Detect which cell encompasses the target text, then output its [X, Y] center coordinate. 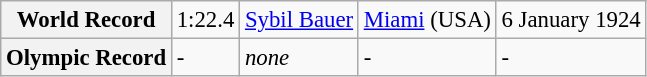
1:22.4 [205, 20]
6 January 1924 [571, 20]
Olympic Record [86, 58]
none [300, 58]
World Record [86, 20]
Miami (USA) [427, 20]
Sybil Bauer [300, 20]
